Pinpoint the cell where the given text exists, returning its [X, Y] midpoint coordinate. 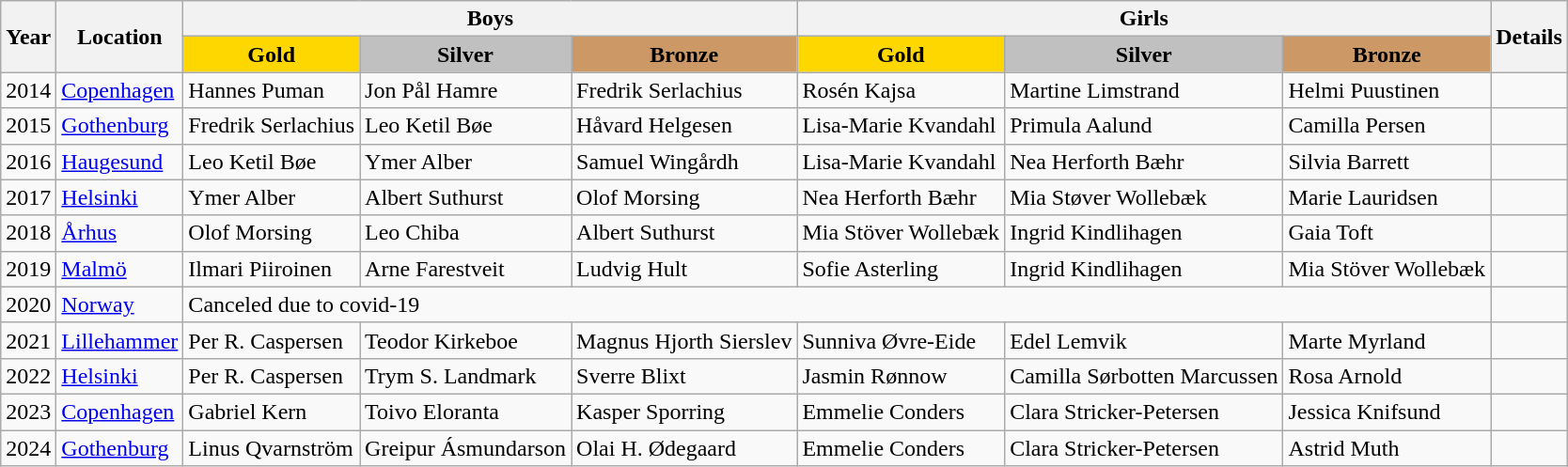
Girls [1144, 19]
Sofie Asterling [901, 269]
Gaia Toft [1388, 233]
2016 [28, 162]
Jessica Knifsund [1388, 412]
Astrid Muth [1388, 448]
Århus [120, 233]
Camilla Persen [1388, 126]
Year [28, 37]
2021 [28, 340]
Camilla Sørbotten Marcussen [1144, 376]
Teodor Kirkeboe [466, 340]
2018 [28, 233]
Linus Qvarnström [272, 448]
Marie Lauridsen [1388, 197]
Olai H. Ødegaard [684, 448]
Martine Limstrand [1144, 90]
Leo Chiba [466, 233]
Canceled due to covid-19 [837, 304]
Arne Farestveit [466, 269]
Ludvig Hult [684, 269]
Sverre Blixt [684, 376]
Edel Lemvik [1144, 340]
Silvia Barrett [1388, 162]
2015 [28, 126]
Malmö [120, 269]
Jasmin Rønnow [901, 376]
Mia Støver Wollebæk [1144, 197]
Magnus Hjorth Sierslev [684, 340]
Details [1529, 37]
Trym S. Landmark [466, 376]
Primula Aalund [1144, 126]
Samuel Wingårdh [684, 162]
Boys [491, 19]
2022 [28, 376]
Ilmari Piiroinen [272, 269]
2014 [28, 90]
Håvard Helgesen [684, 126]
Location [120, 37]
Marte Myrland [1388, 340]
Sunniva Øvre-Eide [901, 340]
Rosa Arnold [1388, 376]
2023 [28, 412]
Gabriel Kern [272, 412]
2020 [28, 304]
Hannes Puman [272, 90]
2017 [28, 197]
Toivo Eloranta [466, 412]
Jon Pål Hamre [466, 90]
Haugesund [120, 162]
Greipur Ásmundarson [466, 448]
2024 [28, 448]
Norway [120, 304]
Kasper Sporring [684, 412]
Rosén Kajsa [901, 90]
2019 [28, 269]
Lillehammer [120, 340]
Helmi Puustinen [1388, 90]
